Determine the [x, y] coordinate at the center of the cell enclosing the given text.  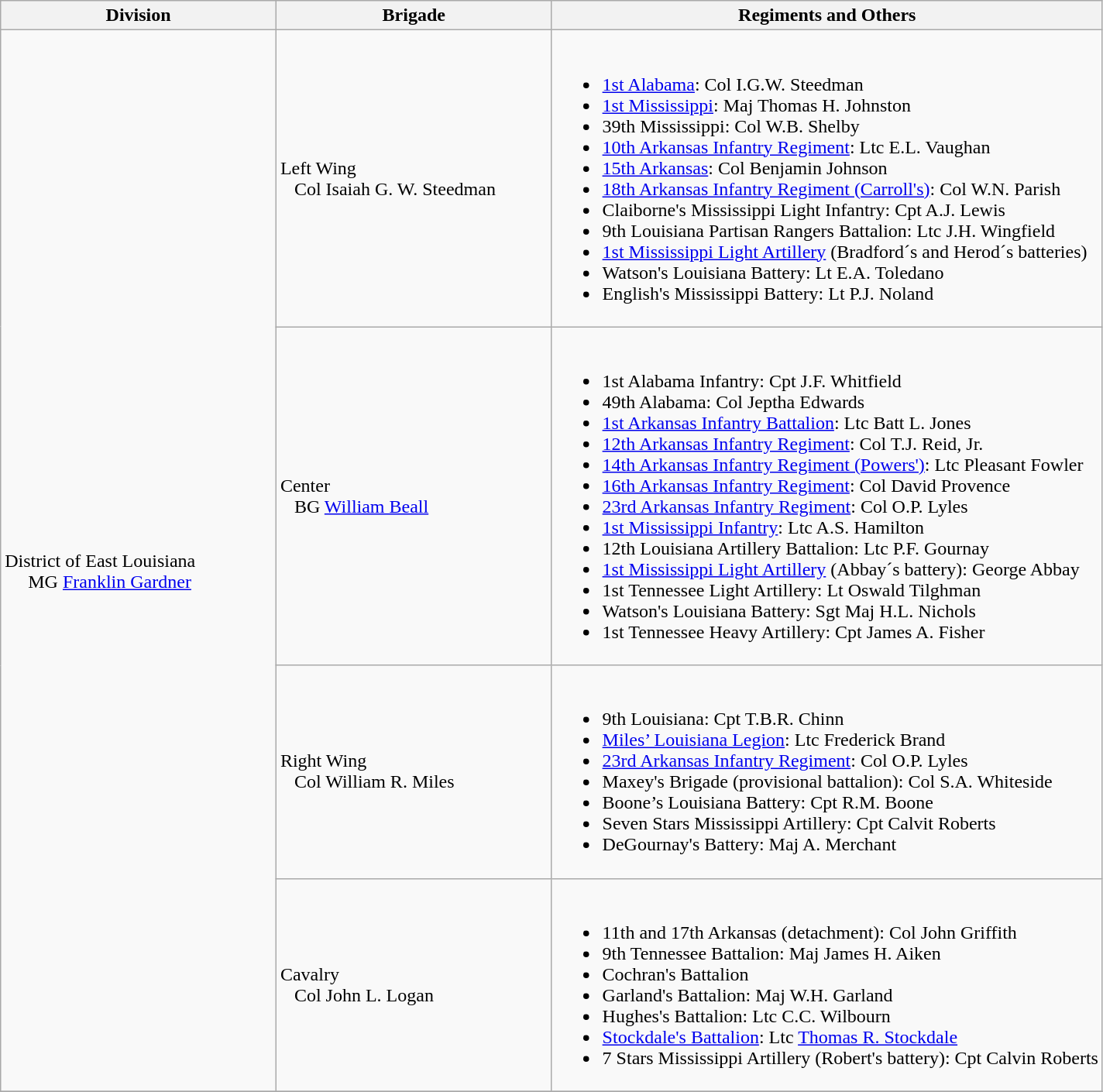
Right Wing Col William R. Miles [414, 771]
Cavalry Col John L. Logan [414, 985]
Division [139, 15]
Brigade [414, 15]
Regiments and Others [827, 15]
District of East Louisiana MG Franklin Gardner [139, 561]
Center BG William Beall [414, 496]
Left Wing Col Isaiah G. W. Steedman [414, 178]
